Capture the cell that displays the provided text and extract its [X, Y] central coordinate. 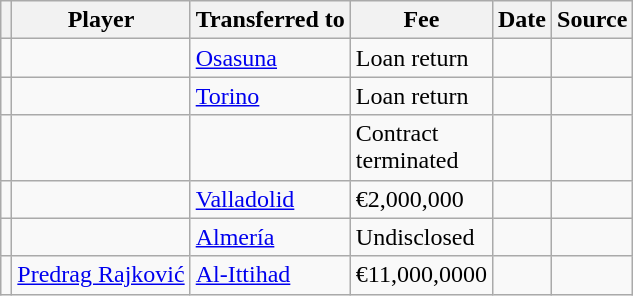
Al-Ittihad [270, 275]
Fee [421, 20]
Predrag Rajković [101, 275]
Transferred to [270, 20]
Osasuna [270, 58]
Player [101, 20]
Date [522, 20]
Torino [270, 96]
Undisclosed [421, 237]
Contract terminated [421, 148]
Source [592, 20]
Valladolid [270, 199]
€2,000,000 [421, 199]
€11,000,0000 [421, 275]
Almería [270, 237]
